Return [x, y] of the center of cell containing provided text 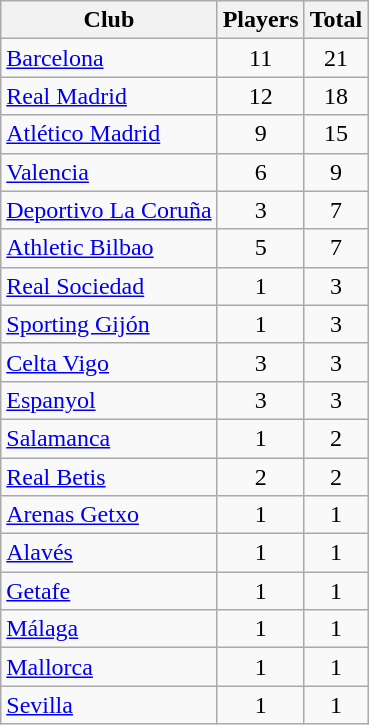
6 [260, 172]
Valencia [109, 172]
Atlético Madrid [109, 134]
18 [336, 96]
Alavés [109, 553]
Total [336, 20]
Athletic Bilbao [109, 248]
21 [336, 58]
Deportivo La Coruña [109, 210]
Sporting Gijón [109, 324]
Real Betis [109, 477]
15 [336, 134]
Getafe [109, 591]
Barcelona [109, 58]
Celta Vigo [109, 362]
Sevilla [109, 705]
12 [260, 96]
Club [109, 20]
Real Madrid [109, 96]
11 [260, 58]
Real Sociedad [109, 286]
Espanyol [109, 400]
5 [260, 248]
Arenas Getxo [109, 515]
Málaga [109, 629]
Mallorca [109, 667]
Salamanca [109, 438]
Players [260, 20]
